Determine the (x, y) coordinate at the center of the cell enclosing the given text.  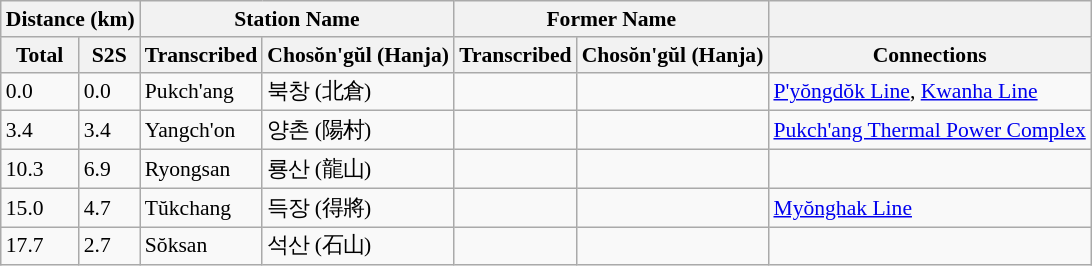
Total (40, 55)
북창 (北倉) (358, 92)
P'yŏngdŏk Line, Kwanha Line (929, 92)
석산 (石山) (358, 246)
Former Name (611, 19)
S2S (110, 55)
Myŏnghak Line (929, 208)
10.3 (40, 170)
Sŏksan (201, 246)
양촌 (陽村) (358, 130)
Connections (929, 55)
17.7 (40, 246)
Pukch'ang (201, 92)
2.7 (110, 246)
6.9 (110, 170)
득장 (得將) (358, 208)
15.0 (40, 208)
4.7 (110, 208)
Ryongsan (201, 170)
Station Name (297, 19)
Pukch'ang Thermal Power Complex (929, 130)
Distance (km) (70, 19)
Yangch'on (201, 130)
Tŭkchang (201, 208)
룡산 (龍山) (358, 170)
